Scan for the cell matching the given text and deliver its (X, Y) coordinate at center. 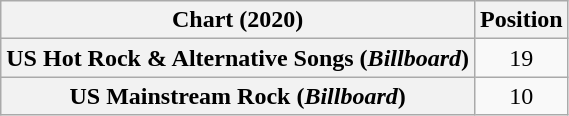
Position (521, 20)
US Mainstream Rock (Billboard) (238, 96)
Chart (2020) (238, 20)
10 (521, 96)
19 (521, 58)
US Hot Rock & Alternative Songs (Billboard) (238, 58)
